Determine the (x, y) coordinate at the center of the cell enclosing the given text.  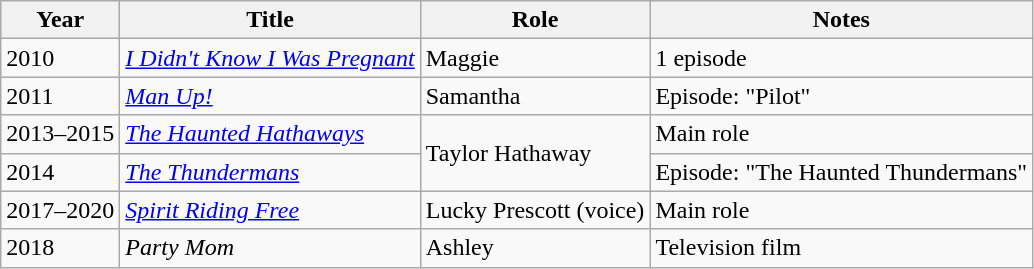
Spirit Riding Free (270, 210)
I Didn't Know I Was Pregnant (270, 58)
Maggie (535, 58)
Episode: "The Haunted Thundermans" (842, 172)
Role (535, 20)
Ashley (535, 248)
2013–2015 (60, 134)
Year (60, 20)
Taylor Hathaway (535, 153)
2011 (60, 96)
Samantha (535, 96)
Man Up! (270, 96)
The Thundermans (270, 172)
Party Mom (270, 248)
Television film (842, 248)
2018 (60, 248)
1 episode (842, 58)
2017–2020 (60, 210)
Notes (842, 20)
Title (270, 20)
Episode: "Pilot" (842, 96)
The Haunted Hathaways (270, 134)
Lucky Prescott (voice) (535, 210)
2010 (60, 58)
2014 (60, 172)
